From the cell containing the given text, extract its center point as (X, Y) coordinate. 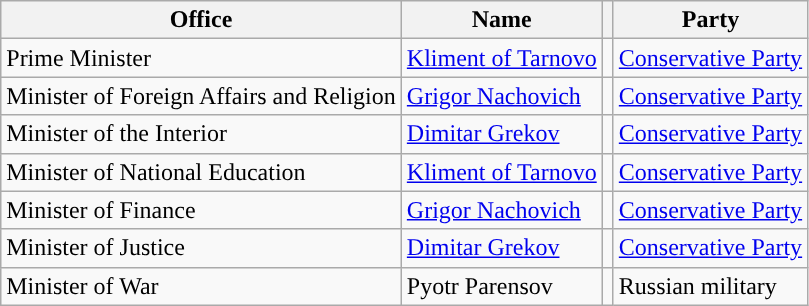
Party (710, 20)
Name (502, 20)
Minister of Finance (202, 210)
Russian military (710, 286)
Office (202, 20)
Prime Minister (202, 58)
Minister of National Education (202, 172)
Minister of Justice (202, 248)
Pyotr Parensov (502, 286)
Minister of War (202, 286)
Minister of Foreign Affairs and Religion (202, 96)
Minister of the Interior (202, 134)
